Scan for the cell matching the given text and deliver its (X, Y) coordinate at center. 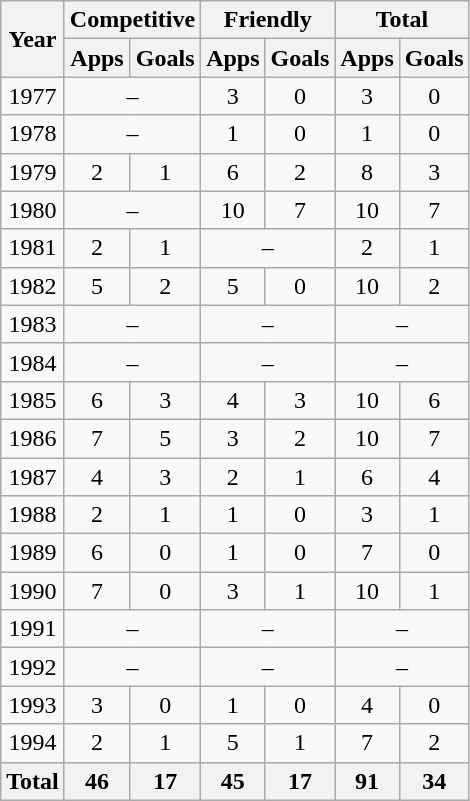
45 (233, 781)
1988 (33, 515)
1985 (33, 400)
Year (33, 39)
1977 (33, 96)
Friendly (268, 20)
1979 (33, 172)
1983 (33, 324)
1982 (33, 286)
46 (96, 781)
1978 (33, 134)
34 (434, 781)
1986 (33, 438)
1994 (33, 743)
1993 (33, 705)
1991 (33, 629)
Competitive (132, 20)
1984 (33, 362)
1987 (33, 477)
1981 (33, 248)
91 (367, 781)
1992 (33, 667)
8 (367, 172)
1980 (33, 210)
1989 (33, 553)
1990 (33, 591)
